Pinpoint the cell where the given text exists, returning its (x, y) midpoint coordinate. 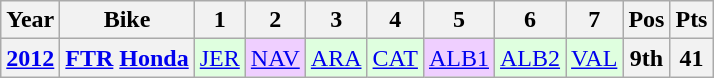
VAL (594, 58)
1 (220, 20)
2012 (30, 58)
ALB1 (458, 58)
Year (30, 20)
CAT (395, 58)
Pos (646, 20)
2 (275, 20)
6 (530, 20)
9th (646, 58)
Pts (692, 20)
ARA (336, 58)
5 (458, 20)
3 (336, 20)
ALB2 (530, 58)
41 (692, 58)
7 (594, 20)
4 (395, 20)
Bike (127, 20)
JER (220, 58)
NAV (275, 58)
FTR Honda (127, 58)
